From the cell containing the given text, extract its center point as (X, Y) coordinate. 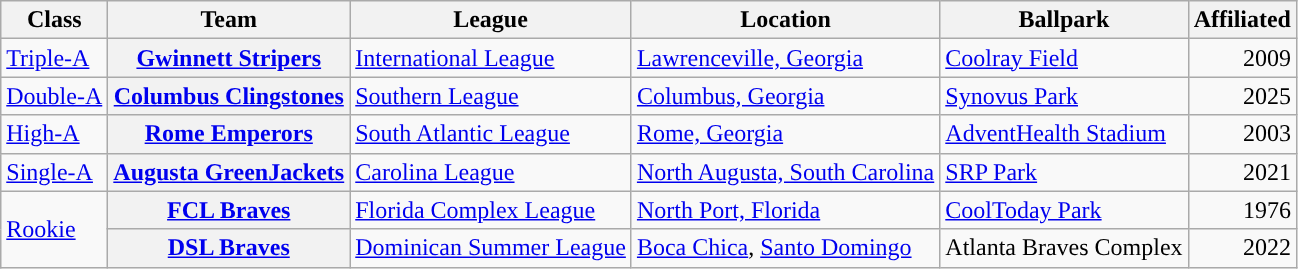
North Port, Florida (785, 210)
Columbus Clingstones (229, 96)
Rookie (54, 229)
Augusta GreenJackets (229, 172)
Atlanta Braves Complex (1064, 248)
CoolToday Park (1064, 210)
Dominican Summer League (491, 248)
2009 (1242, 58)
Single-A (54, 172)
2022 (1242, 248)
Class (54, 20)
Synovus Park (1064, 96)
Rome Emperors (229, 134)
Southern League (491, 96)
Rome, Georgia (785, 134)
Triple-A (54, 58)
High-A (54, 134)
Affiliated (1242, 20)
SRP Park (1064, 172)
Team (229, 20)
International League (491, 58)
2021 (1242, 172)
Columbus, Georgia (785, 96)
2025 (1242, 96)
Gwinnett Stripers (229, 58)
1976 (1242, 210)
Boca Chica, Santo Domingo (785, 248)
Coolray Field (1064, 58)
Florida Complex League (491, 210)
Carolina League (491, 172)
North Augusta, South Carolina (785, 172)
Lawrenceville, Georgia (785, 58)
AdventHealth Stadium (1064, 134)
South Atlantic League (491, 134)
2003 (1242, 134)
Ballpark (1064, 20)
FCL Braves (229, 210)
Location (785, 20)
DSL Braves (229, 248)
Double-A (54, 96)
League (491, 20)
